For the text-containing cell, return its midpoint in (X, Y) coordinate format. 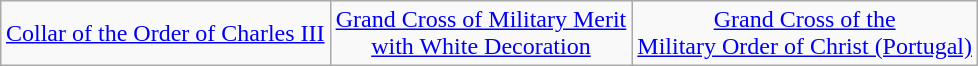
Grand Cross of Military Meritwith White Decoration (481, 34)
Collar of the Order of Charles III (165, 34)
Grand Cross of theMilitary Order of Christ (Portugal) (805, 34)
